Locate the cell with the specified text and output its (X, Y) center coordinate. 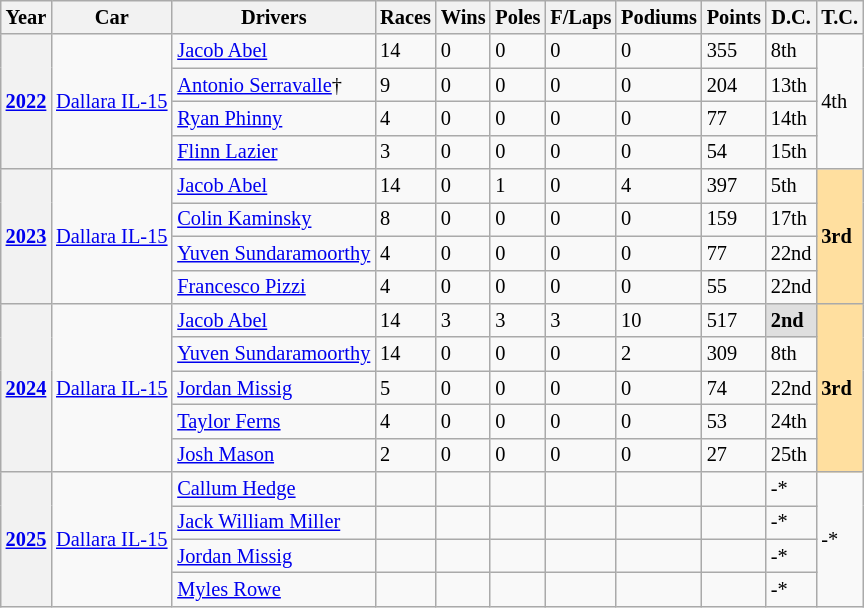
15th (791, 152)
2024 (26, 387)
14th (791, 118)
74 (734, 388)
10 (659, 320)
Wins (464, 17)
Year (26, 17)
13th (791, 85)
2022 (26, 102)
17th (791, 219)
4th (840, 102)
Flinn Lazier (274, 152)
Francesco Pizzi (274, 287)
Colin Kaminsky (274, 219)
T.C. (840, 17)
309 (734, 354)
204 (734, 85)
Jack William Miller (274, 522)
5 (406, 388)
Taylor Ferns (274, 421)
9 (406, 85)
Ryan Phinny (274, 118)
27 (734, 455)
2025 (26, 540)
Josh Mason (274, 455)
1 (518, 186)
24th (791, 421)
F/Laps (580, 17)
25th (791, 455)
Podiums (659, 17)
517 (734, 320)
397 (734, 186)
Callum Hedge (274, 489)
54 (734, 152)
Myles Rowe (274, 589)
159 (734, 219)
355 (734, 51)
Poles (518, 17)
D.C. (791, 17)
8 (406, 219)
Antonio Serravalle† (274, 85)
Points (734, 17)
53 (734, 421)
2023 (26, 236)
2nd (791, 320)
Car (112, 17)
Drivers (274, 17)
Races (406, 17)
5th (791, 186)
55 (734, 287)
